Determine the (x, y) coordinate at the center of the cell enclosing the given text.  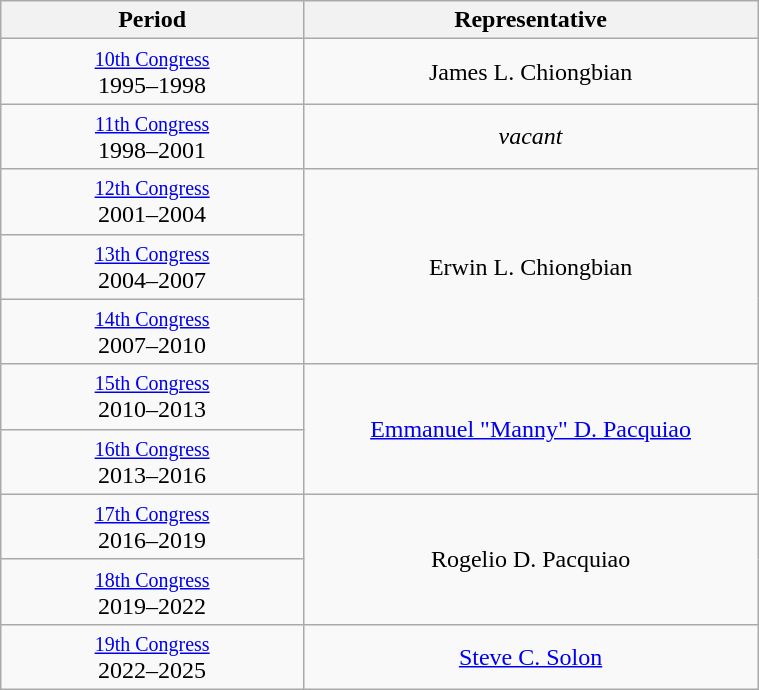
Erwin L. Chiongbian (530, 266)
10th Congress1995–1998 (152, 72)
Representative (530, 20)
12th Congress2001–2004 (152, 202)
16th Congress2013–2016 (152, 462)
18th Congress2019–2022 (152, 592)
Emmanuel "Manny" D. Pacquiao (530, 429)
Period (152, 20)
Rogelio D. Pacquiao (530, 559)
15th Congress2010–2013 (152, 396)
11th Congress1998–2001 (152, 136)
17th Congress2016–2019 (152, 526)
vacant (530, 136)
19th Congress2022–2025 (152, 656)
14th Congress2007–2010 (152, 332)
Steve C. Solon (530, 656)
13th Congress2004–2007 (152, 266)
James L. Chiongbian (530, 72)
